Output the [X, Y] coordinate of the center of the cell containing the given text.  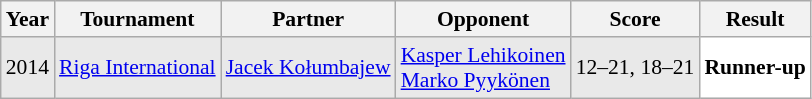
Opponent [484, 19]
Tournament [138, 19]
12–21, 18–21 [636, 68]
Runner-up [754, 68]
Riga International [138, 68]
Jacek Kołumbajew [308, 68]
Year [28, 19]
Kasper Lehikoinen Marko Pyykönen [484, 68]
2014 [28, 68]
Result [754, 19]
Partner [308, 19]
Score [636, 19]
